From the cell containing the given text, extract its center point as (x, y) coordinate. 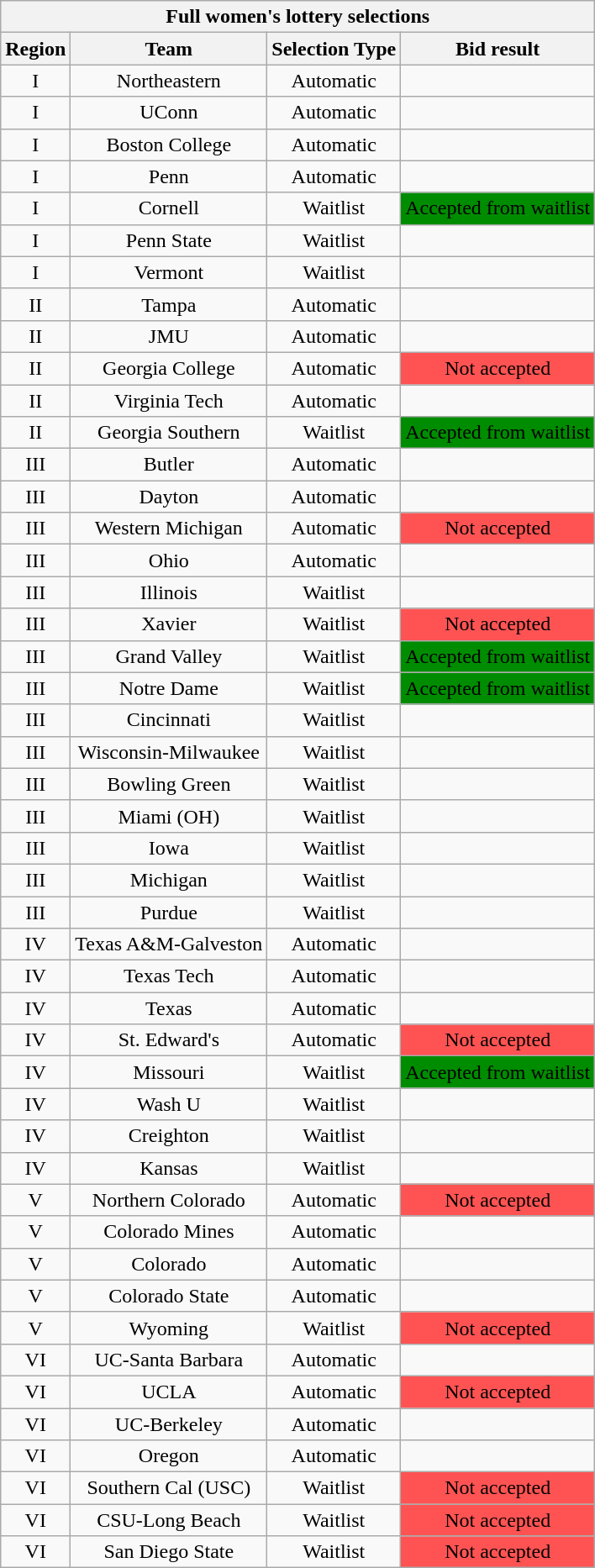
Georgia Southern (169, 433)
Cornell (169, 208)
Virginia Tech (169, 401)
San Diego State (169, 1552)
JMU (169, 336)
Notre Dame (169, 688)
Ohio (169, 560)
Wyoming (169, 1328)
Penn (169, 176)
Oregon (169, 1456)
Region (35, 49)
Bowling Green (169, 784)
Wisconsin-Milwaukee (169, 752)
Michigan (169, 880)
Grand Valley (169, 656)
Tampa (169, 304)
Georgia College (169, 368)
Cincinnati (169, 720)
Wash U (169, 1104)
CSU-Long Beach (169, 1520)
UC-Santa Barbara (169, 1360)
Butler (169, 465)
UConn (169, 113)
Iowa (169, 848)
Southern Cal (USC) (169, 1488)
Western Michigan (169, 529)
Team (169, 49)
Texas Tech (169, 976)
Miami (OH) (169, 816)
Texas (169, 1008)
Colorado State (169, 1296)
UCLA (169, 1392)
UC-Berkeley (169, 1424)
Northeastern (169, 81)
Texas A&M-Galveston (169, 944)
Purdue (169, 912)
Selection Type (334, 49)
Colorado Mines (169, 1232)
Colorado (169, 1264)
Kansas (169, 1168)
Boston College (169, 145)
Bid result (498, 49)
Creighton (169, 1136)
St. Edward's (169, 1040)
Missouri (169, 1072)
Full women's lottery selections (297, 17)
Penn State (169, 240)
Dayton (169, 497)
Vermont (169, 272)
Xavier (169, 624)
Northern Colorado (169, 1200)
Illinois (169, 592)
